Output the (X, Y) coordinate of the center of the cell containing the given text.  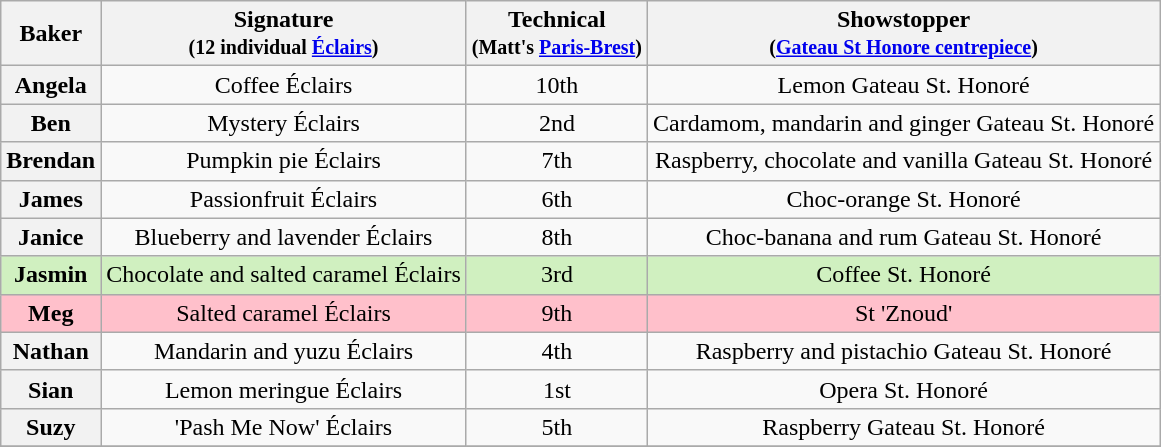
Passionfruit Éclairs (284, 199)
Mystery Éclairs (284, 123)
8th (556, 237)
Raspberry, chocolate and vanilla Gateau St. Honoré (903, 161)
Sian (51, 389)
Pumpkin pie Éclairs (284, 161)
Chocolate and salted caramel Éclairs (284, 275)
2nd (556, 123)
Lemon Gateau St. Honoré (903, 85)
5th (556, 427)
Baker (51, 34)
1st (556, 389)
6th (556, 199)
9th (556, 313)
Opera St. Honoré (903, 389)
4th (556, 351)
Jasmin (51, 275)
St 'Znoud' (903, 313)
Raspberry Gateau St. Honoré (903, 427)
Raspberry and pistachio Gateau St. Honoré (903, 351)
Meg (51, 313)
Angela (51, 85)
10th (556, 85)
Showstopper(Gateau St Honore centrepiece) (903, 34)
Technical(Matt's Paris-Brest) (556, 34)
James (51, 199)
Nathan (51, 351)
Lemon meringue Éclairs (284, 389)
Blueberry and lavender Éclairs (284, 237)
Suzy (51, 427)
Mandarin and yuzu Éclairs (284, 351)
Cardamom, mandarin and ginger Gateau St. Honoré (903, 123)
Choc-banana and rum Gateau St. Honoré (903, 237)
Choc-orange St. Honoré (903, 199)
7th (556, 161)
Coffee Éclairs (284, 85)
Brendan (51, 161)
3rd (556, 275)
Signature(12 individual Éclairs) (284, 34)
Salted caramel Éclairs (284, 313)
Janice (51, 237)
Coffee St. Honoré (903, 275)
Ben (51, 123)
'Pash Me Now' Éclairs (284, 427)
